Scan for the cell matching the given text and deliver its [x, y] coordinate at center. 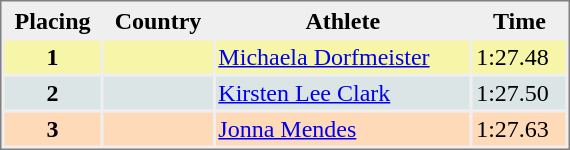
Michaela Dorfmeister [342, 56]
3 [52, 128]
Jonna Mendes [342, 128]
1 [52, 56]
Kirsten Lee Clark [342, 92]
Athlete [342, 20]
Country [158, 20]
Time [519, 20]
Placing [52, 20]
2 [52, 92]
1:27.63 [519, 128]
1:27.50 [519, 92]
1:27.48 [519, 56]
